Locate the cell with the specified text and output its [X, Y] center coordinate. 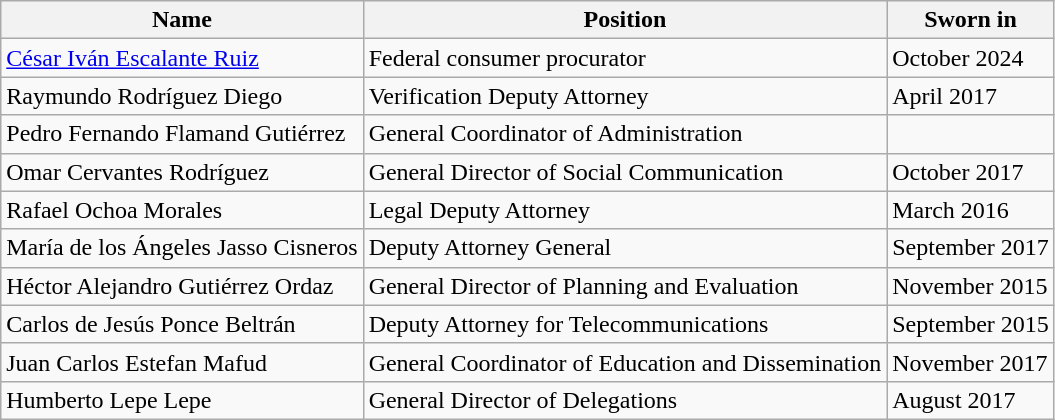
August 2017 [971, 400]
Pedro Fernando Flamand Gutiérrez [182, 134]
Position [625, 20]
Omar Cervantes Rodríguez [182, 172]
Federal consumer procurator [625, 58]
September 2017 [971, 248]
Sworn in [971, 20]
September 2015 [971, 324]
María de los Ángeles Jasso Cisneros [182, 248]
Deputy Attorney for Telecommunications [625, 324]
General Director of Planning and Evaluation [625, 286]
Rafael Ochoa Morales [182, 210]
Deputy Attorney General [625, 248]
November 2015 [971, 286]
November 2017 [971, 362]
Name [182, 20]
April 2017 [971, 96]
General Director of Social Communication [625, 172]
Raymundo Rodríguez Diego [182, 96]
Humberto Lepe Lepe [182, 400]
General Coordinator of Administration [625, 134]
Verification Deputy Attorney [625, 96]
Legal Deputy Attorney [625, 210]
Héctor Alejandro Gutiérrez Ordaz [182, 286]
October 2017 [971, 172]
Juan Carlos Estefan Mafud [182, 362]
October 2024 [971, 58]
March 2016 [971, 210]
General Coordinator of Education and Dissemination [625, 362]
Carlos de Jesús Ponce Beltrán [182, 324]
César Iván Escalante Ruiz [182, 58]
General Director of Delegations [625, 400]
